Capture the cell that displays the provided text and extract its (X, Y) central coordinate. 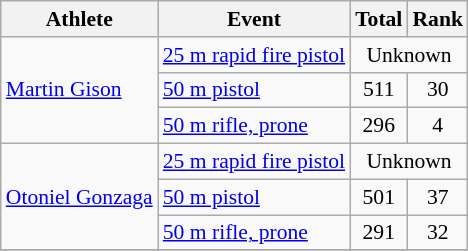
37 (438, 197)
Event (254, 19)
Rank (438, 19)
291 (378, 233)
Otoniel Gonzaga (80, 198)
4 (438, 126)
511 (378, 90)
Martin Gison (80, 90)
296 (378, 126)
30 (438, 90)
Athlete (80, 19)
32 (438, 233)
501 (378, 197)
Total (378, 19)
